Locate the cell with the specified text and output its [x, y] center coordinate. 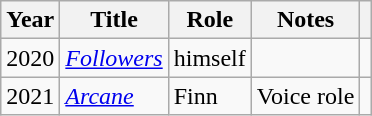
Finn [210, 96]
2021 [30, 96]
himself [210, 58]
Year [30, 20]
Title [114, 20]
Followers [114, 58]
Arcane [114, 96]
Notes [306, 20]
Voice role [306, 96]
2020 [30, 58]
Role [210, 20]
